Locate the cell with the specified text and output its (x, y) center coordinate. 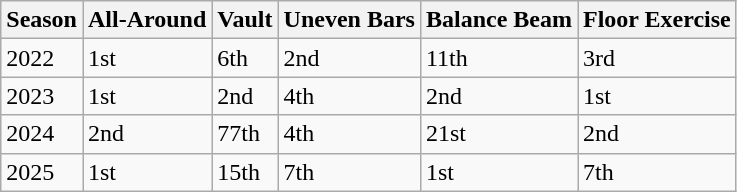
All-Around (146, 20)
2023 (42, 96)
Uneven Bars (349, 20)
6th (245, 58)
11th (498, 58)
Vault (245, 20)
Season (42, 20)
2024 (42, 134)
2025 (42, 172)
2022 (42, 58)
15th (245, 172)
3rd (658, 58)
77th (245, 134)
Floor Exercise (658, 20)
21st (498, 134)
Balance Beam (498, 20)
